Output the [x, y] coordinate of the center of the cell containing the given text.  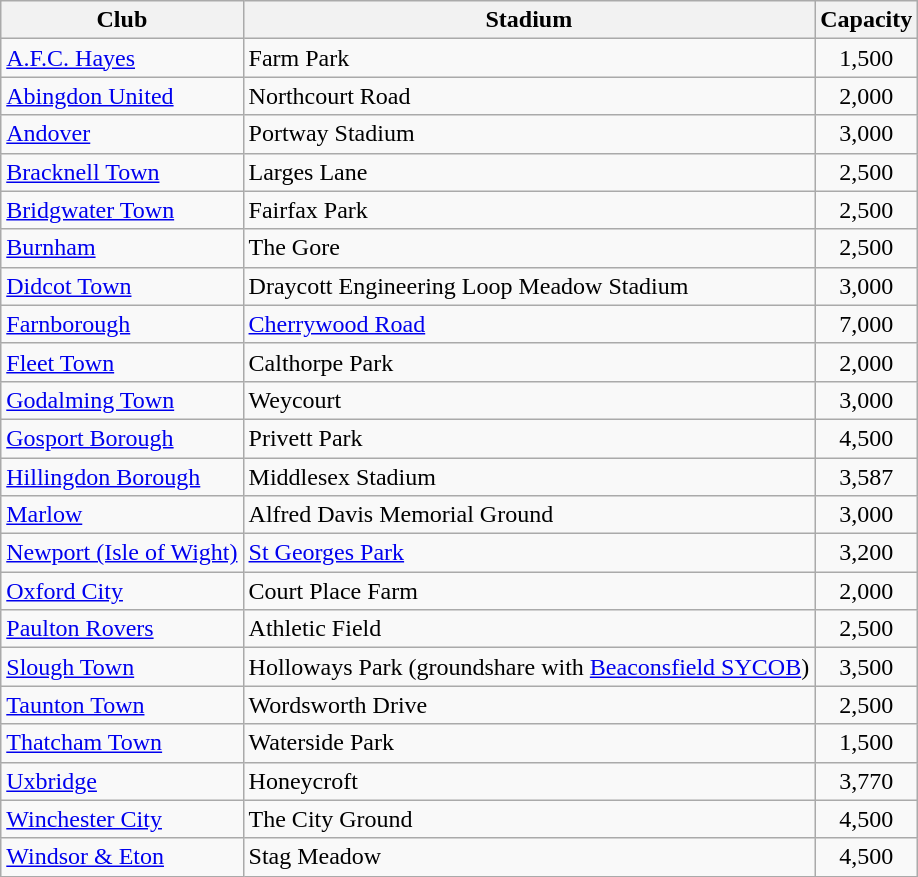
Winchester City [122, 819]
Court Place Farm [529, 591]
Taunton Town [122, 705]
Fairfax Park [529, 210]
Thatcham Town [122, 743]
Bracknell Town [122, 172]
Honeycroft [529, 781]
3,770 [866, 781]
Waterside Park [529, 743]
Draycott Engineering Loop Meadow Stadium [529, 286]
Privett Park [529, 438]
Gosport Borough [122, 438]
Holloways Park (groundshare with Beaconsfield SYCOB) [529, 667]
Stag Meadow [529, 857]
Paulton Rovers [122, 629]
3,587 [866, 477]
Alfred Davis Memorial Ground [529, 515]
Stadium [529, 20]
Wordsworth Drive [529, 705]
Fleet Town [122, 362]
Northcourt Road [529, 96]
Athletic Field [529, 629]
Calthorpe Park [529, 362]
Slough Town [122, 667]
Burnham [122, 248]
3,500 [866, 667]
Weycourt [529, 400]
Portway Stadium [529, 134]
Larges Lane [529, 172]
Didcot Town [122, 286]
A.F.C. Hayes [122, 58]
Uxbridge [122, 781]
Newport (Isle of Wight) [122, 553]
Hillingdon Borough [122, 477]
Marlow [122, 515]
3,200 [866, 553]
7,000 [866, 324]
The Gore [529, 248]
Middlesex Stadium [529, 477]
St Georges Park [529, 553]
Windsor & Eton [122, 857]
Andover [122, 134]
Club [122, 20]
Bridgwater Town [122, 210]
Cherrywood Road [529, 324]
Farm Park [529, 58]
Capacity [866, 20]
Farnborough [122, 324]
Godalming Town [122, 400]
Oxford City [122, 591]
The City Ground [529, 819]
Abingdon United [122, 96]
